Provide the [x, y] coordinate of the cell's center where the given text is located.  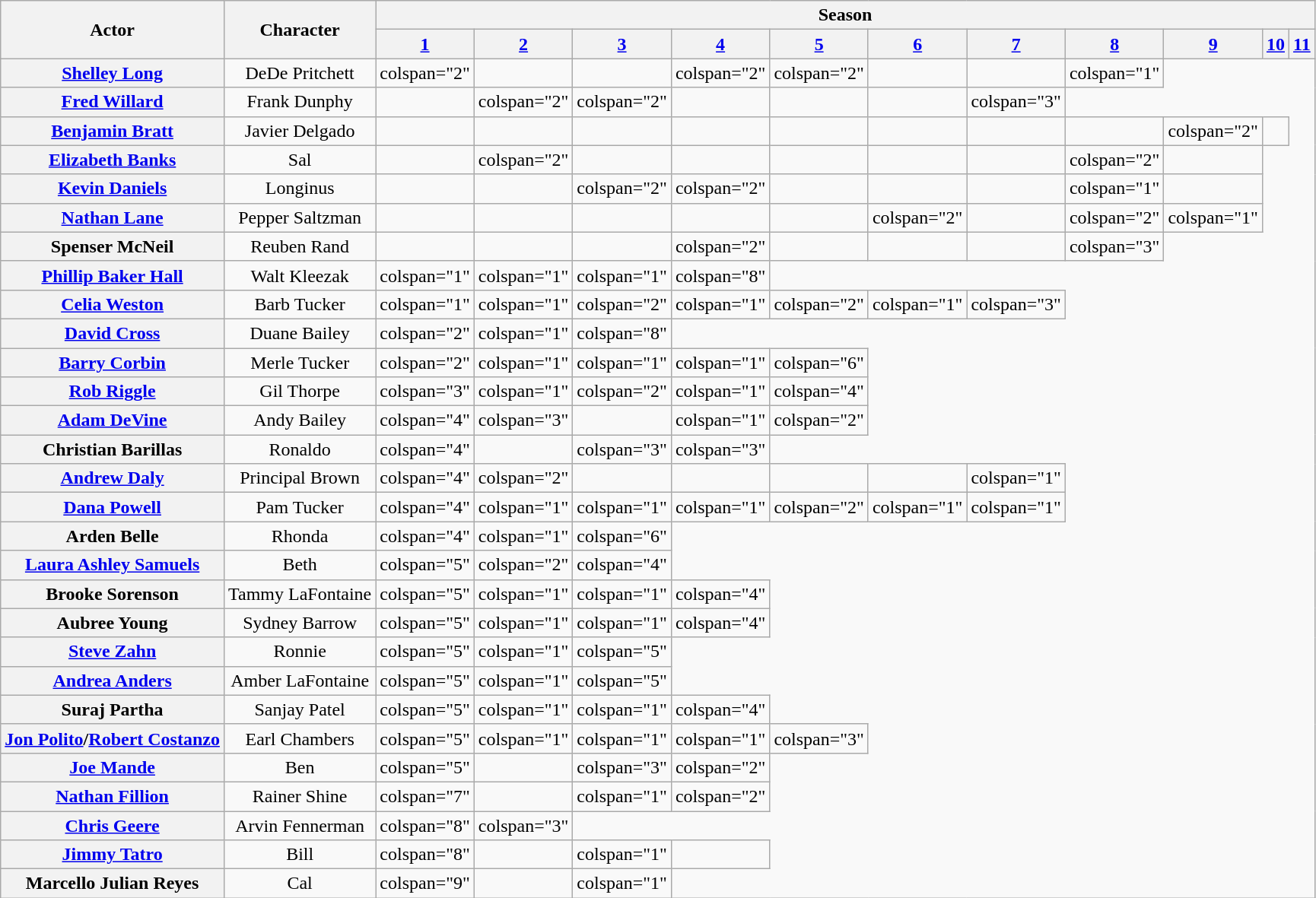
Longinus [300, 189]
5 [819, 44]
Frank Dunphy [300, 102]
Kevin Daniels [113, 189]
Merle Tucker [300, 363]
Sydney Barrow [300, 623]
Andy Bailey [300, 420]
1 [425, 44]
Tammy LaFontaine [300, 594]
Cal [300, 884]
Pam Tucker [300, 507]
Rainer Shine [300, 796]
Shelley Long [113, 73]
Ronaldo [300, 449]
Fred Willard [113, 102]
Barb Tucker [300, 304]
Amber LaFontaine [300, 681]
Andrew Daly [113, 478]
Andrea Anders [113, 681]
Barry Corbin [113, 363]
Chris Geere [113, 825]
Jimmy Tatro [113, 855]
Principal Brown [300, 478]
11 [1302, 44]
Adam DeVine [113, 420]
Character [300, 30]
Steve Zahn [113, 652]
Ben [300, 767]
Reuben Rand [300, 246]
Jon Polito/Robert Costanzo [113, 738]
Spenser McNeil [113, 246]
Marcello Julian Reyes [113, 884]
Christian Barillas [113, 449]
Laura Ashley Samuels [113, 565]
Arvin Fennerman [300, 825]
Dana Powell [113, 507]
Joe Mande [113, 767]
Aubree Young [113, 623]
Nathan Fillion [113, 796]
Brooke Sorenson [113, 594]
Elizabeth Banks [113, 160]
DeDe Pritchett [300, 73]
Rob Riggle [113, 392]
Suraj Partha [113, 709]
Sanjay Patel [300, 709]
6 [917, 44]
Javier Delgado [300, 131]
Celia Weston [113, 304]
Benjamin Bratt [113, 131]
8 [1114, 44]
7 [1016, 44]
Ronnie [300, 652]
David Cross [113, 333]
Walt Kleezak [300, 275]
4 [720, 44]
2 [523, 44]
Bill [300, 855]
3 [622, 44]
Season [845, 15]
Duane Bailey [300, 333]
Actor [113, 30]
Sal [300, 160]
Nathan Lane [113, 217]
colspan="7" [425, 796]
Gil Thorpe [300, 392]
Rhonda [300, 536]
Pepper Saltzman [300, 217]
Phillip Baker Hall [113, 275]
Arden Belle [113, 536]
colspan="9" [425, 884]
Beth [300, 565]
Earl Chambers [300, 738]
9 [1213, 44]
10 [1275, 44]
